Output the (X, Y) coordinate of the center of the cell containing the given text.  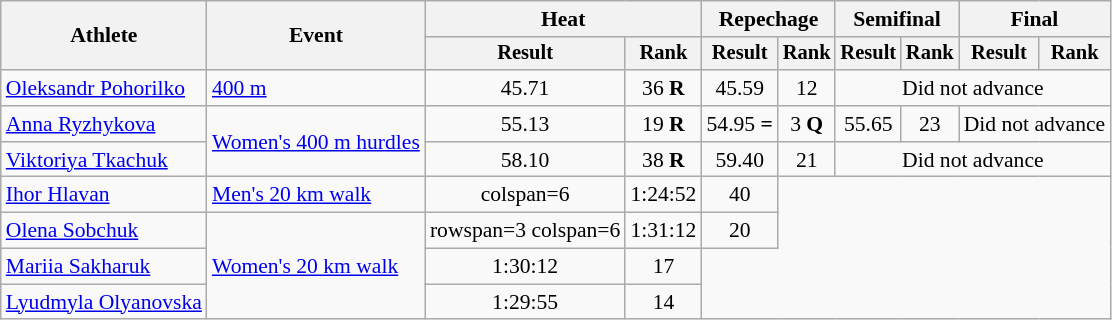
14 (663, 302)
Women's 400 m hurdles (316, 142)
Lyudmyla Olyanovska (104, 302)
Athlete (104, 36)
1:30:12 (526, 267)
55.13 (526, 124)
Olena Sobchuk (104, 231)
17 (663, 267)
Final (1035, 19)
54.95 = (739, 124)
Women's 20 km walk (316, 266)
400 m (316, 88)
Viktoriya Tkachuk (104, 160)
40 (739, 195)
Anna Ryzhykova (104, 124)
Ihor Hlavan (104, 195)
Repechage (768, 19)
23 (930, 124)
1:24:52 (663, 195)
1:31:12 (663, 231)
Men's 20 km walk (316, 195)
Oleksandr Pohorilko (104, 88)
Semifinal (896, 19)
19 R (663, 124)
20 (739, 231)
36 R (663, 88)
rowspan=3 colspan=6 (526, 231)
58.10 (526, 160)
45.59 (739, 88)
59.40 (739, 160)
1:29:55 (526, 302)
38 R (663, 160)
colspan=6 (526, 195)
21 (807, 160)
3 Q (807, 124)
45.71 (526, 88)
Mariia Sakharuk (104, 267)
55.65 (868, 124)
Heat (564, 19)
Event (316, 36)
12 (807, 88)
